Provide the [X, Y] coordinate of the cell's center where the given text is located.  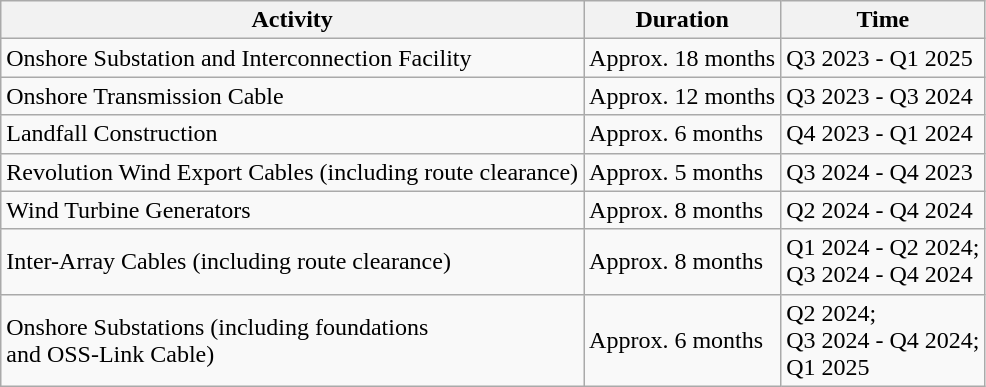
Q3 2023 - Q1 2025 [883, 58]
Activity [292, 20]
Onshore Substation and Interconnection Facility [292, 58]
Approx. 12 months [682, 96]
Approx. 5 months [682, 172]
Q2 2024;Q3 2024 - Q4 2024;Q1 2025 [883, 340]
Q4 2023 - Q1 2024 [883, 134]
Q2 2024 - Q4 2024 [883, 210]
Approx. 18 months [682, 58]
Landfall Construction [292, 134]
Q3 2024 - Q4 2023 [883, 172]
Onshore Substations (including foundationsand OSS-Link Cable) [292, 340]
Q1 2024 - Q2 2024;Q3 2024 - Q4 2024 [883, 262]
Time [883, 20]
Revolution Wind Export Cables (including route clearance) [292, 172]
Onshore Transmission Cable [292, 96]
Q3 2023 - Q3 2024 [883, 96]
Wind Turbine Generators [292, 210]
Duration [682, 20]
Inter-Array Cables (including route clearance) [292, 262]
